Locate the cell with the specified text and output its [x, y] center coordinate. 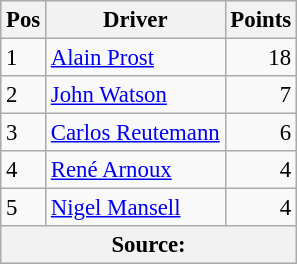
Driver [136, 20]
Points [260, 20]
Nigel Mansell [136, 208]
18 [260, 58]
René Arnoux [136, 170]
7 [260, 95]
Carlos Reutemann [136, 133]
Pos [24, 20]
5 [24, 208]
1 [24, 58]
6 [260, 133]
Source: [149, 245]
John Watson [136, 95]
3 [24, 133]
2 [24, 95]
Alain Prost [136, 58]
